Determine the [X, Y] coordinate at the center of the cell enclosing the given text.  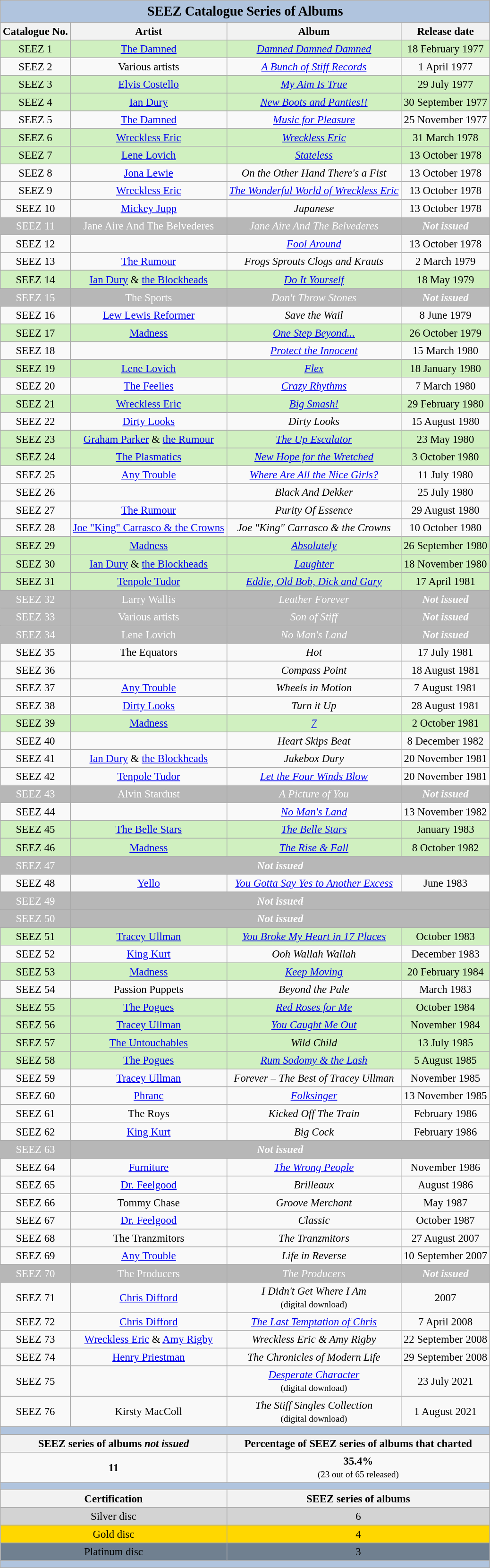
Lew Lewis Reformer [148, 315]
29 September 2008 [446, 1357]
SEEZ 52 [36, 954]
Desperate Character(digital download) [313, 1382]
Heart Skips Beat [313, 741]
SEEZ 19 [36, 368]
SEEZ 54 [36, 990]
26 October 1979 [446, 333]
SEEZ 21 [36, 404]
October 1983 [446, 936]
SEEZ 37 [36, 688]
Save the Wail [313, 315]
SEEZ 66 [36, 1203]
Absolutely [313, 546]
SEEZ 45 [36, 830]
11 July 1980 [446, 475]
Tommy Chase [148, 1203]
1 August 2021 [446, 1412]
8 December 1982 [446, 741]
3 October 1980 [446, 457]
SEEZ 53 [36, 972]
SEEZ 30 [36, 564]
22 September 2008 [446, 1339]
3 [358, 1552]
SEEZ 35 [36, 653]
SEEZ 31 [36, 581]
The Chronicles of Modern Life [313, 1357]
SEEZ 65 [36, 1185]
November 1985 [446, 1078]
1 April 1977 [446, 67]
Jukebox Dury [313, 759]
Wheels in Motion [313, 688]
Damned Damned Damned [313, 49]
17 July 1981 [446, 653]
December 1983 [446, 954]
The Last Temptation of Chris [313, 1322]
SEEZ 34 [36, 635]
13 November 1982 [446, 812]
17 April 1981 [446, 581]
2 March 1979 [446, 262]
Alvin Stardust [148, 794]
Henry Priestman [148, 1357]
The Wonderful World of Wreckless Eric [313, 191]
Ian Dury [148, 102]
Elvis Costello [148, 85]
SEEZ 47 [36, 865]
SEEZ 15 [36, 297]
15 August 1980 [446, 422]
SEEZ 6 [36, 137]
18 May 1979 [446, 280]
SEEZ 22 [36, 422]
20 February 1984 [446, 972]
A Picture of You [313, 794]
18 January 1980 [446, 368]
Fool Around [313, 244]
27 August 2007 [446, 1238]
Frogs Sprouts Clogs and Krauts [313, 262]
11 [114, 1467]
SEEZ 27 [36, 510]
Beyond the Pale [313, 990]
SEEZ 12 [36, 244]
Artist [148, 31]
I Didn't Get Where I Am(digital download) [313, 1297]
Kirsty MacColl [148, 1412]
SEEZ 25 [36, 475]
SEEZ 23 [36, 439]
28 August 1981 [446, 705]
SEEZ 17 [36, 333]
31 March 1978 [446, 137]
Jupanese [313, 209]
You Broke My Heart in 17 Places [313, 936]
25 July 1980 [446, 492]
Hot [313, 653]
The Equators [148, 653]
The Untouchables [148, 1043]
29 February 1980 [446, 404]
18 August 1981 [446, 670]
15 March 1980 [446, 351]
Black And Dekker [313, 492]
SEEZ 73 [36, 1339]
One Step Beyond... [313, 333]
New Hope for the Wretched [313, 457]
SEEZ 51 [36, 936]
Let the Four Winds Blow [313, 777]
SEEZ 68 [36, 1238]
Stateless [313, 155]
You Caught Me Out [313, 1025]
SEEZ 44 [36, 812]
Do It Yourself [313, 280]
SEEZ 70 [36, 1273]
Album [313, 31]
13 July 1985 [446, 1043]
May 1987 [446, 1203]
7 March 1980 [446, 386]
SEEZ 3 [36, 85]
Platinum disc [114, 1552]
SEEZ 76 [36, 1412]
October 1987 [446, 1220]
SEEZ 55 [36, 1007]
23 July 2021 [446, 1382]
Don't Throw Stones [313, 297]
SEEZ 4 [36, 102]
Eddie, Old Bob, Dick and Gary [313, 581]
SEEZ series of albums [358, 1499]
Protect the Innocent [313, 351]
Jona Lewie [148, 173]
Groove Merchant [313, 1203]
SEEZ 64 [36, 1167]
35.4%(23 out of 65 released) [358, 1467]
Leather Forever [313, 599]
13 November 1985 [446, 1096]
SEEZ 33 [36, 617]
June 1983 [446, 883]
SEEZ 39 [36, 723]
SEEZ 14 [36, 280]
Compass Point [313, 670]
The Stiff Singles Collection(digital download) [313, 1412]
Wild Child [313, 1043]
SEEZ 10 [36, 209]
A Bunch of Stiff Records [313, 67]
Life in Reverse [313, 1256]
SEEZ 72 [36, 1322]
SEEZ 46 [36, 848]
August 1986 [446, 1185]
Big Cock [313, 1132]
October 1984 [446, 1007]
18 February 1977 [446, 49]
Crazy Rhythms [313, 386]
Brilleaux [313, 1185]
Laughter [313, 564]
SEEZ 9 [36, 191]
Son of Stiff [313, 617]
SEEZ 36 [36, 670]
Rum Sodomy & the Lash [313, 1060]
Catalogue No. [36, 31]
Where Are All the Nice Girls? [313, 475]
8 June 1979 [446, 315]
Passion Puppets [148, 990]
SEEZ 8 [36, 173]
SEEZ 42 [36, 777]
SEEZ 67 [36, 1220]
Forever – The Best of Tracey Ullman [313, 1078]
SEEZ 16 [36, 315]
Flex [313, 368]
SEEZ 62 [36, 1132]
SEEZ 49 [36, 901]
You Gotta Say Yes to Another Excess [313, 883]
Ooh Wallah Wallah [313, 954]
Turn it Up [313, 705]
Graham Parker & the Rumour [148, 439]
8 October 1982 [446, 848]
SEEZ 48 [36, 883]
25 November 1977 [446, 120]
My Aim Is True [313, 85]
SEEZ 61 [36, 1114]
On the Other Hand There's a Fist [313, 173]
10 September 2007 [446, 1256]
March 1983 [446, 990]
2 October 1981 [446, 723]
7 [313, 723]
SEEZ 2 [36, 67]
Silver disc [114, 1517]
18 November 1980 [446, 564]
Red Roses for Me [313, 1007]
SEEZ 58 [36, 1060]
November 1984 [446, 1025]
26 September 1980 [446, 546]
The Feelies [148, 386]
The Wrong People [313, 1167]
SEEZ 69 [36, 1256]
SEEZ 13 [36, 262]
SEEZ 32 [36, 599]
SEEZ 28 [36, 528]
7 April 2008 [446, 1322]
SEEZ 59 [36, 1078]
SEEZ 1 [36, 49]
Gold disc [114, 1534]
SEEZ series of albums not issued [114, 1443]
The Plasmatics [148, 457]
SEEZ 38 [36, 705]
SEEZ 41 [36, 759]
SEEZ 11 [36, 226]
SEEZ 26 [36, 492]
Folksinger [313, 1096]
November 1986 [446, 1167]
Music for Pleasure [313, 120]
SEEZ 43 [36, 794]
SEEZ 50 [36, 919]
Big Smash! [313, 404]
SEEZ 75 [36, 1382]
Classic [313, 1220]
SEEZ 56 [36, 1025]
Kicked Off The Train [313, 1114]
January 1983 [446, 830]
The Rise & Fall [313, 848]
5 August 1985 [446, 1060]
SEEZ 60 [36, 1096]
30 September 1977 [446, 102]
The Up Escalator [313, 439]
Percentage of SEEZ series of albums that charted [358, 1443]
Mickey Jupp [148, 209]
The Sports [148, 297]
Keep Moving [313, 972]
Release date [446, 31]
Furniture [148, 1167]
23 May 1980 [446, 439]
2007 [446, 1297]
SEEZ 63 [36, 1149]
4 [358, 1534]
Yello [148, 883]
Purity Of Essence [313, 510]
Larry Wallis [148, 599]
7 August 1981 [446, 688]
SEEZ 71 [36, 1297]
29 July 1977 [446, 85]
SEEZ Catalogue Series of Albums [245, 11]
SEEZ 74 [36, 1357]
Phranc [148, 1096]
29 August 1980 [446, 510]
SEEZ 7 [36, 155]
SEEZ 40 [36, 741]
SEEZ 20 [36, 386]
SEEZ 57 [36, 1043]
SEEZ 18 [36, 351]
SEEZ 24 [36, 457]
The Roys [148, 1114]
New Boots and Panties!! [313, 102]
Certification [114, 1499]
10 October 1980 [446, 528]
SEEZ 29 [36, 546]
SEEZ 5 [36, 120]
6 [358, 1517]
